Determine the (x, y) coordinate at the center of the cell enclosing the given text.  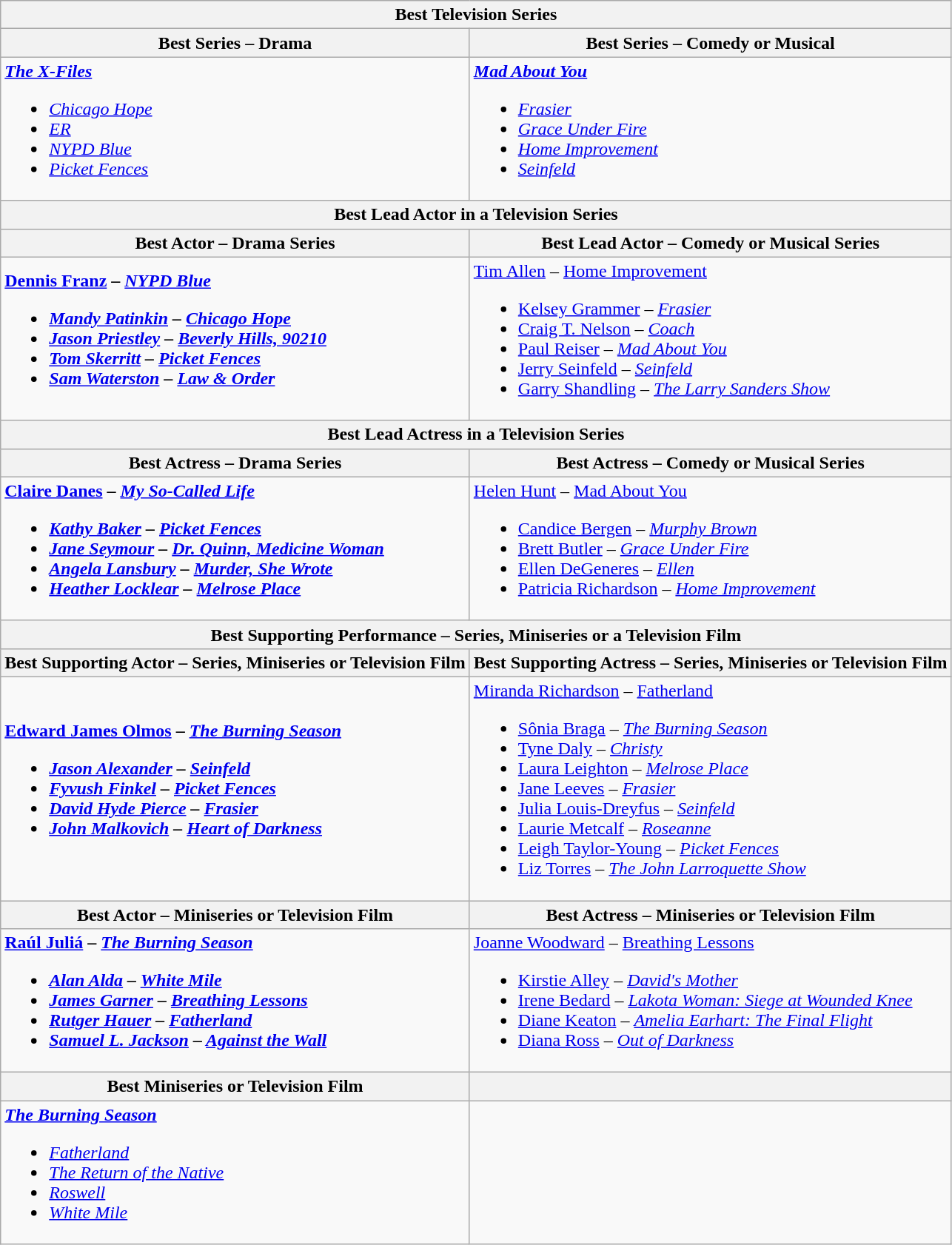
Best Lead Actor in a Television Series (476, 215)
Best Lead Actress in a Television Series (476, 434)
Best Lead Actor – Comedy or Musical Series (711, 243)
Best Supporting Performance – Series, Miniseries or a Television Film (476, 634)
Best Actress – Miniseries or Television Film (711, 914)
Best Miniseries or Television Film (235, 1087)
Best Actor – Miniseries or Television Film (235, 914)
Dennis Franz – NYPD BlueMandy Patinkin – Chicago HopeJason Priestley – Beverly Hills, 90210Tom Skerritt – Picket FencesSam Waterston – Law & Order (235, 339)
Best Actress – Drama Series (235, 463)
Best Supporting Actor – Series, Miniseries or Television Film (235, 662)
Raúl Juliá – The Burning SeasonAlan Alda – White MileJames Garner – Breathing LessonsRutger Hauer – FatherlandSamuel L. Jackson – Against the Wall (235, 1001)
The X-FilesChicago HopeERNYPD BluePicket Fences (235, 129)
Best Actor – Drama Series (235, 243)
Best Series – Comedy or Musical (711, 43)
Best Series – Drama (235, 43)
Mad About YouFrasierGrace Under FireHome ImprovementSeinfeld (711, 129)
Best Supporting Actress – Series, Miniseries or Television Film (711, 662)
Best Actress – Comedy or Musical Series (711, 463)
The Burning SeasonFatherlandThe Return of the NativeRoswellWhite Mile (235, 1172)
Best Television Series (476, 15)
Helen Hunt – Mad About YouCandice Bergen – Murphy BrownBrett Butler – Grace Under FireEllen DeGeneres – EllenPatricia Richardson – Home Improvement (711, 548)
